For the text-containing cell, return its midpoint in [X, Y] coordinate format. 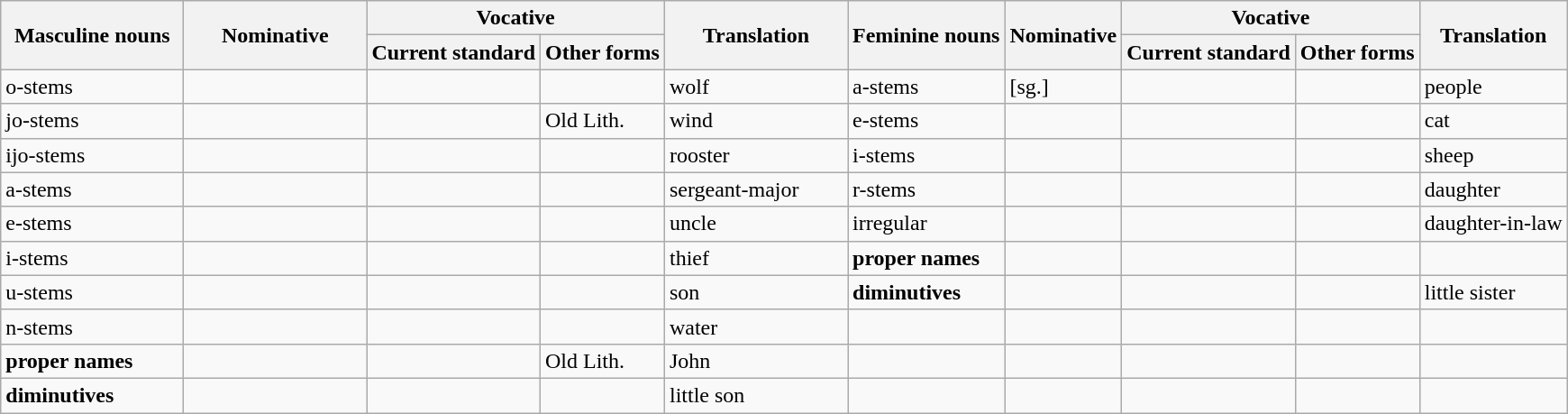
little sister [1493, 292]
n-stems [92, 327]
daughter [1493, 189]
little son [755, 395]
water [755, 327]
wind [755, 121]
u-stems [92, 292]
r-stems [925, 189]
Masculine nouns [92, 35]
ijo-stems [92, 155]
son [755, 292]
sheep [1493, 155]
irregular [925, 224]
daughter-in-law [1493, 224]
people [1493, 87]
[sg.] [1063, 87]
rooster [755, 155]
thief [755, 258]
uncle [755, 224]
Feminine nouns [925, 35]
o-stems [92, 87]
jo-stems [92, 121]
cat [1493, 121]
John [755, 361]
sergeant-major [755, 189]
wolf [755, 87]
